Pinpoint the cell where the given text exists, returning its (X, Y) midpoint coordinate. 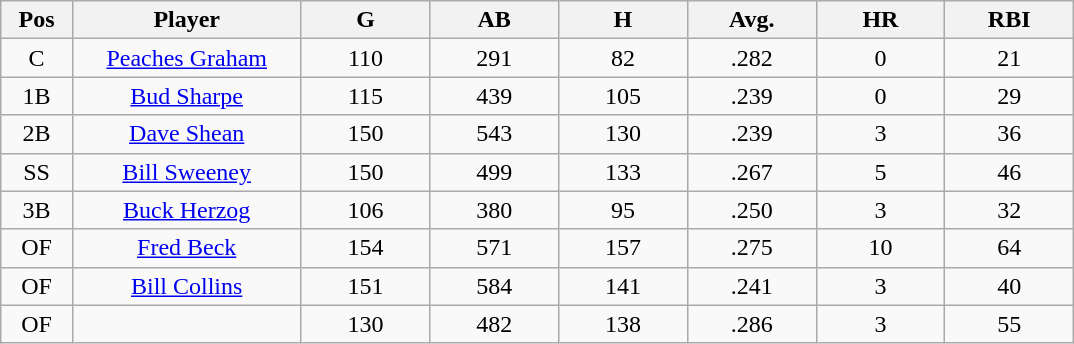
2B (37, 134)
106 (366, 210)
Avg. (752, 20)
157 (624, 248)
584 (494, 286)
Player (186, 20)
1B (37, 96)
154 (366, 248)
499 (494, 172)
Peaches Graham (186, 58)
Bud Sharpe (186, 96)
HR (880, 20)
82 (624, 58)
C (37, 58)
36 (1010, 134)
3B (37, 210)
543 (494, 134)
40 (1010, 286)
Pos (37, 20)
439 (494, 96)
105 (624, 96)
482 (494, 324)
AB (494, 20)
571 (494, 248)
.250 (752, 210)
151 (366, 286)
Bill Sweeney (186, 172)
133 (624, 172)
32 (1010, 210)
64 (1010, 248)
Fred Beck (186, 248)
291 (494, 58)
.267 (752, 172)
.275 (752, 248)
110 (366, 58)
115 (366, 96)
SS (37, 172)
141 (624, 286)
21 (1010, 58)
5 (880, 172)
46 (1010, 172)
138 (624, 324)
10 (880, 248)
Dave Shean (186, 134)
H (624, 20)
380 (494, 210)
G (366, 20)
.282 (752, 58)
Buck Herzog (186, 210)
RBI (1010, 20)
55 (1010, 324)
.241 (752, 286)
29 (1010, 96)
.286 (752, 324)
Bill Collins (186, 286)
95 (624, 210)
